For the text-containing cell, return its midpoint in (X, Y) coordinate format. 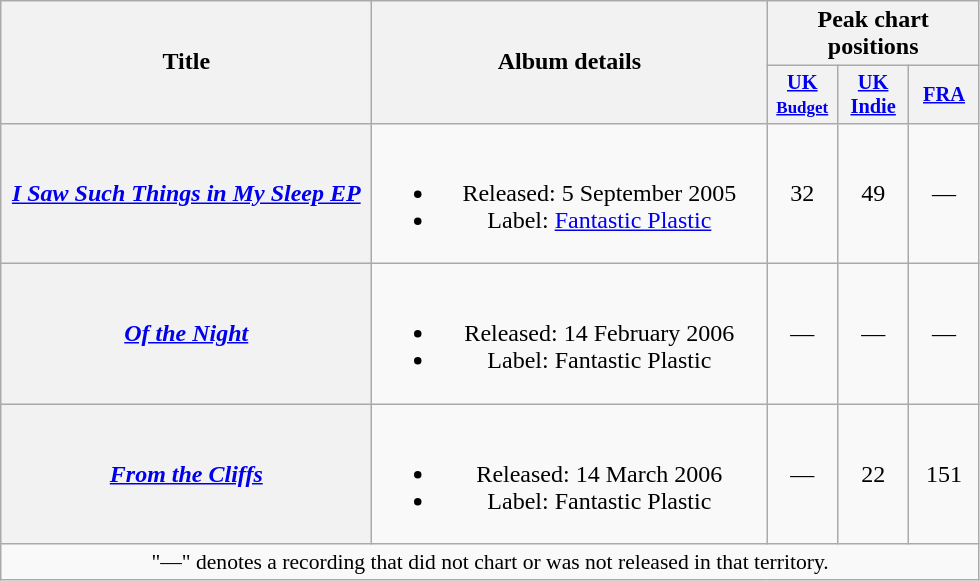
Released: 14 February 2006Label: Fantastic Plastic (570, 334)
Album details (570, 62)
Released: 14 March 2006Label: Fantastic Plastic (570, 474)
151 (944, 474)
FRA (944, 95)
49 (874, 193)
Peak chart positions (874, 34)
From the Cliffs (186, 474)
UKBudget (802, 95)
32 (802, 193)
Title (186, 62)
"—" denotes a recording that did not chart or was not released in that territory. (490, 562)
Of the Night (186, 334)
Released: 5 September 2005Label: Fantastic Plastic (570, 193)
UKIndie (874, 95)
22 (874, 474)
I Saw Such Things in My Sleep EP (186, 193)
